Extract the [X, Y] coordinate from the center of the cell holding the provided text.  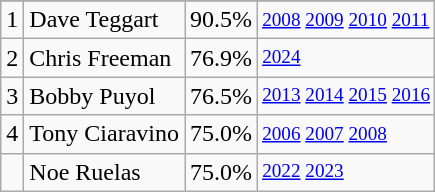
Bobby Puyol [104, 96]
2008 2009 2010 2011 [346, 20]
2 [12, 58]
76.5% [220, 96]
Noe Ruelas [104, 172]
2013 2014 2015 2016 [346, 96]
2024 [346, 58]
90.5% [220, 20]
2006 2007 2008 [346, 134]
76.9% [220, 58]
1 [12, 20]
4 [12, 134]
3 [12, 96]
Tony Ciaravino [104, 134]
Dave Teggart [104, 20]
Chris Freeman [104, 58]
2022 2023 [346, 172]
